Return [X, Y] of the center of cell containing provided text 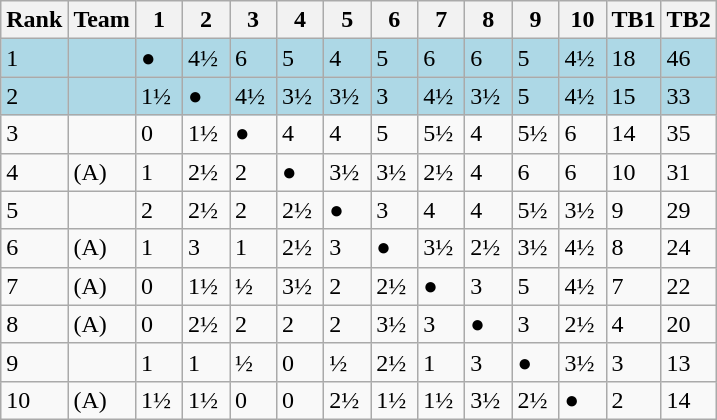
31 [688, 172]
33 [688, 96]
18 [634, 58]
Team [102, 20]
24 [688, 248]
15 [634, 96]
13 [688, 362]
TB2 [688, 20]
Rank [34, 20]
22 [688, 286]
29 [688, 210]
46 [688, 58]
20 [688, 324]
35 [688, 134]
TB1 [634, 20]
